Capture the cell that displays the provided text and extract its [x, y] central coordinate. 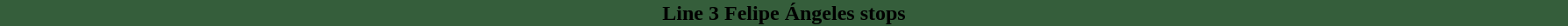
Line 3 Felipe Ángeles stops [784, 13]
